Search for the cell housing the specified text and yield its [x, y] center coordinate. 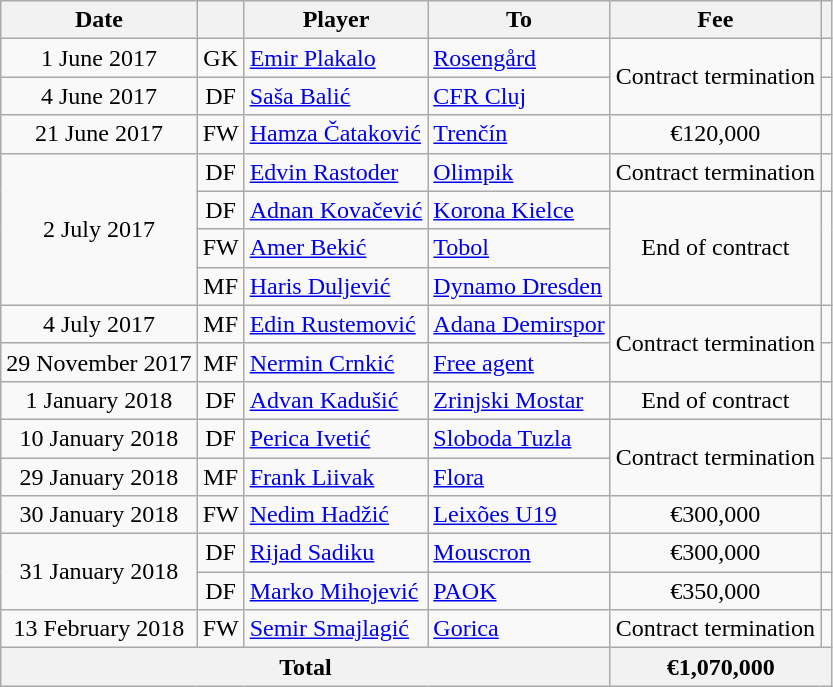
Perica Ivetić [336, 438]
€350,000 [715, 591]
Leixões U19 [519, 515]
Edin Rustemović [336, 324]
1 January 2018 [99, 400]
Free agent [519, 362]
Zrinjski Mostar [519, 400]
Sloboda Tuzla [519, 438]
Saša Balić [336, 96]
Date [99, 20]
Rijad Sadiku [336, 553]
Frank Liivak [336, 477]
Advan Kadušić [336, 400]
29 November 2017 [99, 362]
Korona Kielce [519, 210]
30 January 2018 [99, 515]
Player [336, 20]
Nermin Crnkić [336, 362]
31 January 2018 [99, 572]
CFR Cluj [519, 96]
4 July 2017 [99, 324]
Total [306, 667]
To [519, 20]
Dynamo Dresden [519, 286]
Nedim Hadžić [336, 515]
Marko Mihojević [336, 591]
€1,070,000 [720, 667]
Olimpik [519, 172]
Fee [715, 20]
Mouscron [519, 553]
Adnan Kovačević [336, 210]
10 January 2018 [99, 438]
29 January 2018 [99, 477]
Trenčín [519, 134]
Hamza Čataković [336, 134]
Emir Plakalo [336, 58]
Haris Duljević [336, 286]
13 February 2018 [99, 629]
2 July 2017 [99, 229]
PAOK [519, 591]
Tobol [519, 248]
Gorica [519, 629]
Semir Smajlagić [336, 629]
Amer Bekić [336, 248]
GK [220, 58]
4 June 2017 [99, 96]
1 June 2017 [99, 58]
€120,000 [715, 134]
Flora [519, 477]
Edvin Rastoder [336, 172]
21 June 2017 [99, 134]
Rosengård [519, 58]
Adana Demirspor [519, 324]
